Determine the [x, y] coordinate at the center of the cell enclosing the given text.  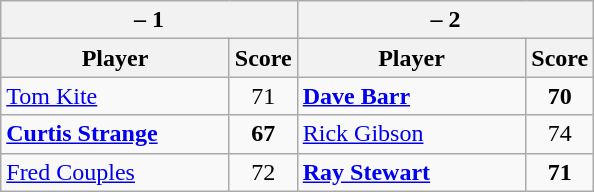
70 [560, 96]
– 1 [150, 20]
– 2 [446, 20]
Tom Kite [116, 96]
72 [263, 172]
Fred Couples [116, 172]
Rick Gibson [412, 134]
74 [560, 134]
Dave Barr [412, 96]
Curtis Strange [116, 134]
Ray Stewart [412, 172]
67 [263, 134]
